Output the [X, Y] coordinate of the center of the cell containing the given text.  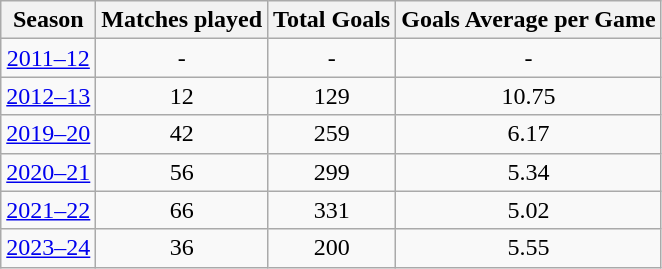
Matches played [182, 20]
56 [182, 172]
200 [332, 248]
Season [48, 20]
2020–21 [48, 172]
299 [332, 172]
331 [332, 210]
6.17 [528, 134]
2012–13 [48, 96]
2023–24 [48, 248]
2019–20 [48, 134]
10.75 [528, 96]
2011–12 [48, 58]
259 [332, 134]
12 [182, 96]
Total Goals [332, 20]
5.02 [528, 210]
2021–22 [48, 210]
5.55 [528, 248]
66 [182, 210]
36 [182, 248]
42 [182, 134]
Goals Average per Game [528, 20]
129 [332, 96]
5.34 [528, 172]
